Output the (x, y) coordinate of the center of the cell containing the given text.  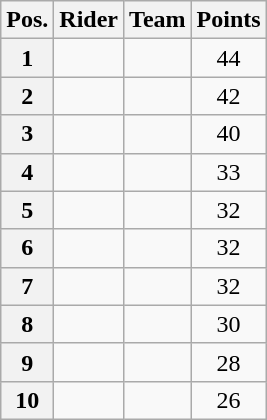
Pos. (28, 20)
1 (28, 58)
3 (28, 134)
30 (228, 324)
42 (228, 96)
10 (28, 400)
44 (228, 58)
2 (28, 96)
Rider (89, 20)
33 (228, 172)
8 (28, 324)
Points (228, 20)
9 (28, 362)
5 (28, 210)
Team (158, 20)
7 (28, 286)
28 (228, 362)
26 (228, 400)
4 (28, 172)
6 (28, 248)
40 (228, 134)
